Provide the (x, y) coordinate of the cell's center where the given text is located.  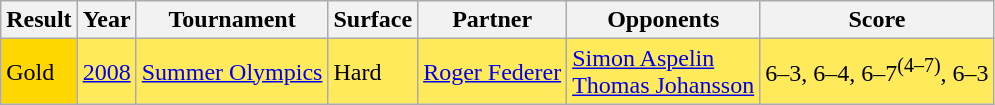
Opponents (664, 20)
Roger Federer (492, 72)
Simon Aspelin Thomas Johansson (664, 72)
Year (106, 20)
Gold (39, 72)
Partner (492, 20)
Score (877, 20)
2008 (106, 72)
Surface (373, 20)
Hard (373, 72)
Result (39, 20)
Tournament (232, 20)
Summer Olympics (232, 72)
6–3, 6–4, 6–7(4–7), 6–3 (877, 72)
